Capture the cell that displays the provided text and extract its [x, y] central coordinate. 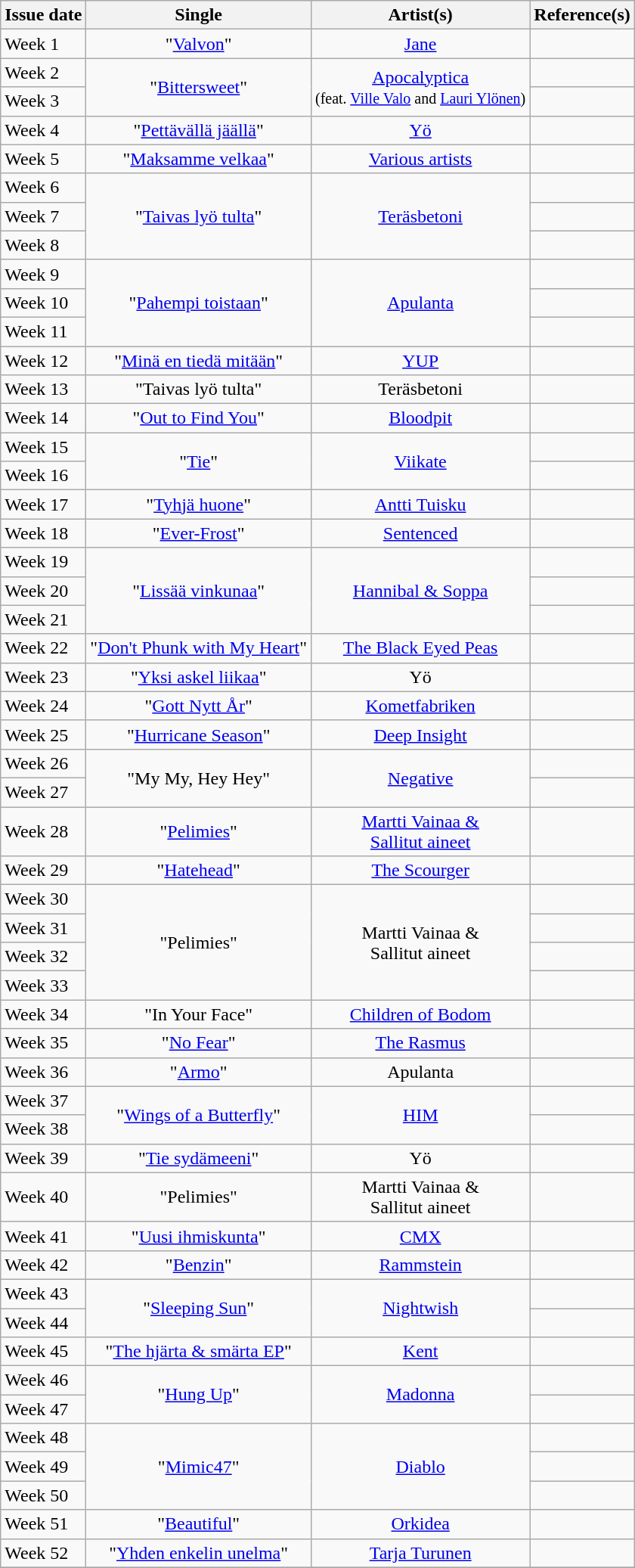
"Pettävällä jäällä" [199, 130]
Week 2 [44, 73]
Week 13 [44, 390]
Week 32 [44, 957]
Week 29 [44, 871]
Week 52 [44, 1553]
Week 19 [44, 562]
Kent [420, 1352]
"Yhden enkelin unelma" [199, 1553]
Week 51 [44, 1524]
"The hjärta & smärta EP" [199, 1352]
Week 4 [44, 130]
The Rasmus [420, 1043]
Negative [420, 778]
Week 18 [44, 533]
Kometfabriken [420, 706]
Week 36 [44, 1072]
Week 34 [44, 1014]
Diablo [420, 1467]
Week 43 [44, 1293]
Tarja Turunen [420, 1553]
Week 49 [44, 1467]
Week 26 [44, 763]
"Hatehead" [199, 871]
Week 28 [44, 831]
Week 10 [44, 303]
Week 7 [44, 216]
Sentenced [420, 533]
Week 15 [44, 447]
Madonna [420, 1395]
"Don't Phunk with My Heart" [199, 648]
"Tyhjä huone" [199, 505]
Week 23 [44, 677]
"Out to Find You" [199, 418]
"Sleeping Sun" [199, 1308]
"Gott Nytt År" [199, 706]
YUP [420, 361]
Apocalyptica(feat. Ville Valo and Lauri Ylönen) [420, 87]
Week 14 [44, 418]
Week 12 [44, 361]
"Bittersweet" [199, 87]
"Wings of a Butterfly" [199, 1115]
Week 5 [44, 159]
"Yksi askel liikaa" [199, 677]
Week 44 [44, 1323]
HIM [420, 1115]
Week 8 [44, 245]
"Pahempi toistaan" [199, 303]
Deep Insight [420, 734]
Week 21 [44, 619]
Week 11 [44, 331]
"My My, Hey Hey" [199, 778]
Week 48 [44, 1438]
Jane [420, 44]
Artist(s) [420, 15]
Week 27 [44, 792]
"Armo" [199, 1072]
"Benzin" [199, 1265]
Issue date [44, 15]
Reference(s) [582, 15]
Rammstein [420, 1265]
Week 24 [44, 706]
Viikate [420, 461]
Week 41 [44, 1236]
Week 42 [44, 1265]
The Black Eyed Peas [420, 648]
"Ever-Frost" [199, 533]
Week 6 [44, 188]
Orkidea [420, 1524]
"Maksamme velkaa" [199, 159]
Week 9 [44, 274]
"Beautiful" [199, 1524]
Week 38 [44, 1129]
Week 22 [44, 648]
Various artists [420, 159]
"Tie" [199, 461]
Week 25 [44, 734]
Nightwish [420, 1308]
"Valvon" [199, 44]
Children of Bodom [420, 1014]
Week 50 [44, 1495]
"Tie sydämeeni" [199, 1158]
"Minä en tiedä mitään" [199, 361]
"Mimic47" [199, 1467]
Week 31 [44, 928]
Hannibal & Soppa [420, 591]
Week 3 [44, 101]
Week 35 [44, 1043]
CMX [420, 1236]
Week 47 [44, 1409]
"In Your Face" [199, 1014]
Week 37 [44, 1101]
The Scourger [420, 871]
Week 30 [44, 899]
Week 17 [44, 505]
Week 40 [44, 1197]
Bloodpit [420, 418]
"Hurricane Season" [199, 734]
Week 16 [44, 476]
Week 39 [44, 1158]
Week 20 [44, 591]
"No Fear" [199, 1043]
"Lissää vinkunaa" [199, 591]
Antti Tuisku [420, 505]
Single [199, 15]
"Uusi ihmiskunta" [199, 1236]
Week 1 [44, 44]
"Hung Up" [199, 1395]
Week 33 [44, 986]
Week 45 [44, 1352]
Week 46 [44, 1380]
